Search for the cell housing the specified text and yield its [X, Y] center coordinate. 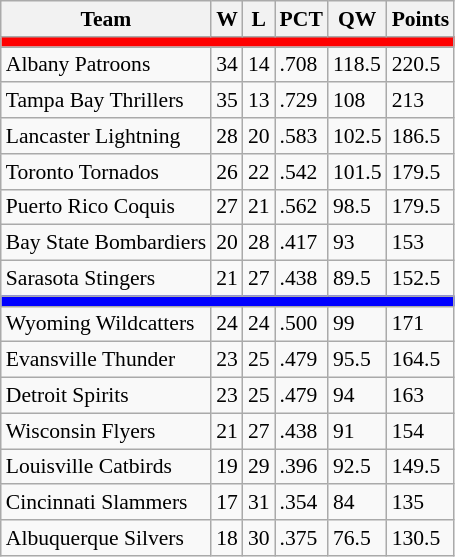
22 [259, 172]
93 [358, 243]
213 [421, 101]
84 [358, 503]
QW [358, 19]
Sarasota Stingers [106, 279]
.396 [302, 467]
220.5 [421, 65]
163 [421, 396]
18 [227, 538]
Wyoming Wildcatters [106, 324]
99 [358, 324]
153 [421, 243]
34 [227, 65]
.354 [302, 503]
.562 [302, 207]
149.5 [421, 467]
Team [106, 19]
92.5 [358, 467]
152.5 [421, 279]
Tampa Bay Thrillers [106, 101]
L [259, 19]
26 [227, 172]
Cincinnati Slammers [106, 503]
Albany Patroons [106, 65]
171 [421, 324]
Detroit Spirits [106, 396]
35 [227, 101]
.729 [302, 101]
101.5 [358, 172]
W [227, 19]
Evansville Thunder [106, 360]
13 [259, 101]
Points [421, 19]
29 [259, 467]
108 [358, 101]
Bay State Bombardiers [106, 243]
.375 [302, 538]
Wisconsin Flyers [106, 431]
.542 [302, 172]
.708 [302, 65]
17 [227, 503]
30 [259, 538]
PCT [302, 19]
164.5 [421, 360]
95.5 [358, 360]
91 [358, 431]
94 [358, 396]
154 [421, 431]
76.5 [358, 538]
.583 [302, 136]
102.5 [358, 136]
Lancaster Lightning [106, 136]
Albuquerque Silvers [106, 538]
89.5 [358, 279]
.417 [302, 243]
Louisville Catbirds [106, 467]
98.5 [358, 207]
186.5 [421, 136]
14 [259, 65]
Toronto Tornados [106, 172]
135 [421, 503]
130.5 [421, 538]
19 [227, 467]
.500 [302, 324]
Puerto Rico Coquis [106, 207]
31 [259, 503]
118.5 [358, 65]
